Search for the cell housing the specified text and yield its [x, y] center coordinate. 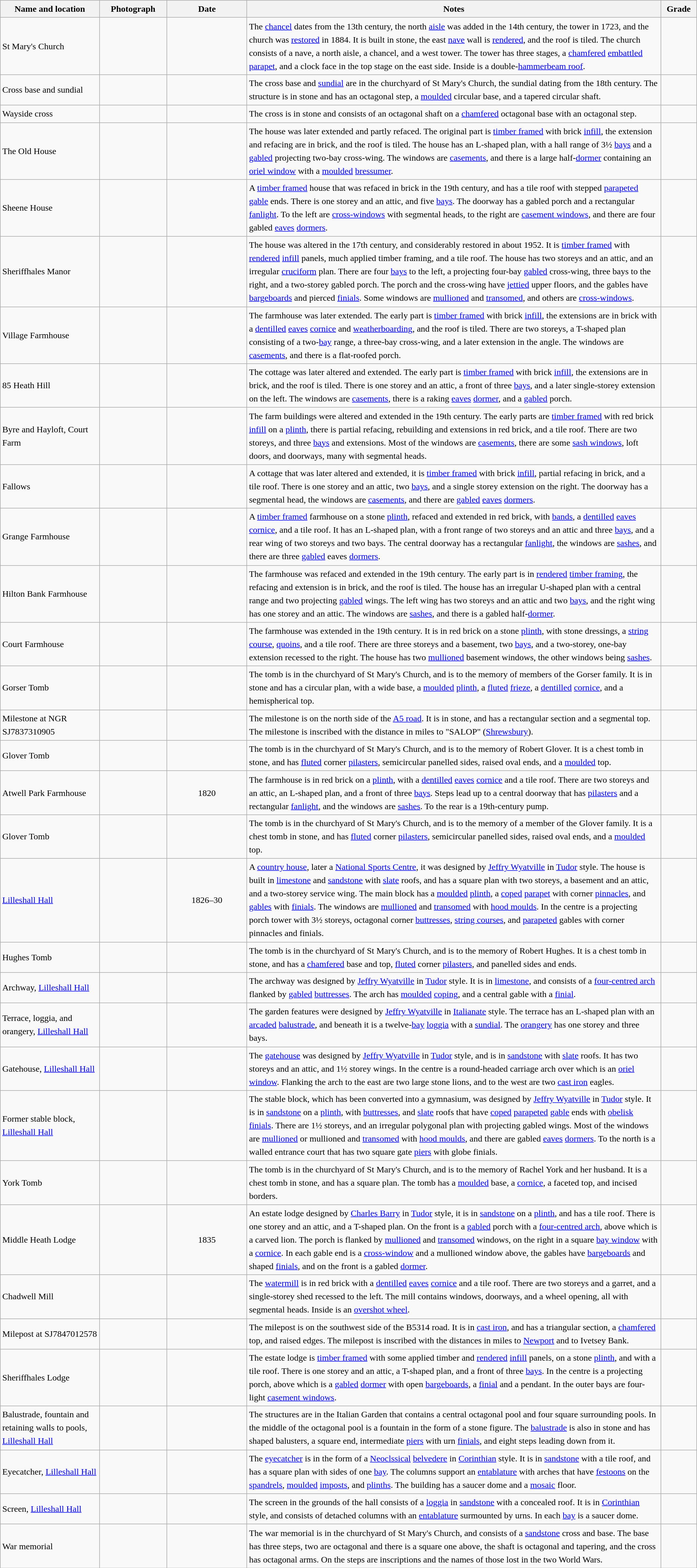
Hilton Bank Farmhouse [50, 594]
Cross base and sundial [50, 90]
Atwell Park Farmhouse [50, 793]
Notes [454, 9]
Sheriffhales Manor [50, 271]
Milepost at SJ7847012578 [50, 1334]
Gorser Tomb [50, 688]
Name and location [50, 9]
Sheene House [50, 208]
The Old House [50, 151]
Former stable block, Lilleshall Hall [50, 1126]
The cross is in stone and consists of an octagonal shaft on a chamfered octagonal base with an octagonal step. [454, 114]
Grade [679, 9]
Balustrade, fountain and retaining walls to pools, Lilleshall Hall [50, 1428]
Photograph [133, 9]
War memorial [50, 1546]
Milestone at NGR SJ7837310905 [50, 725]
Court Farmhouse [50, 644]
Lilleshall Hall [50, 900]
Middle Heath Lodge [50, 1240]
Byre and Hayloft, Court Farm [50, 436]
1826–30 [207, 900]
Archway, Lilleshall Hall [50, 987]
Wayside cross [50, 114]
Gatehouse, Lilleshall Hall [50, 1068]
Fallows [50, 486]
Eyecatcher, Lilleshall Hall [50, 1472]
Chadwell Mill [50, 1296]
Terrace, loggia, and orangery, Lilleshall Hall [50, 1025]
Sheriffhales Lodge [50, 1378]
1835 [207, 1240]
Grange Farmhouse [50, 537]
St Mary's Church [50, 46]
Screen, Lilleshall Hall [50, 1509]
Date [207, 9]
1820 [207, 793]
Hughes Tomb [50, 957]
85 Heath Hill [50, 385]
Village Farmhouse [50, 335]
York Tomb [50, 1182]
